Return the (X, Y) coordinate for the center point of the cell that contains the specified text.  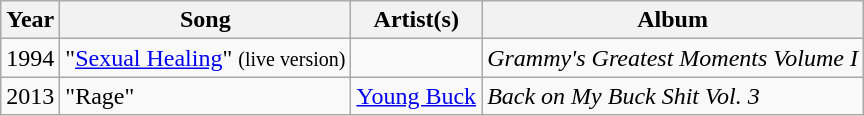
Artist(s) (416, 20)
Grammy's Greatest Moments Volume I (673, 58)
"Rage" (206, 96)
1994 (30, 58)
Back on My Buck Shit Vol. 3 (673, 96)
2013 (30, 96)
Album (673, 20)
"Sexual Healing" (live version) (206, 58)
Young Buck (416, 96)
Song (206, 20)
Year (30, 20)
